Locate the cell with the specified text and output its (x, y) center coordinate. 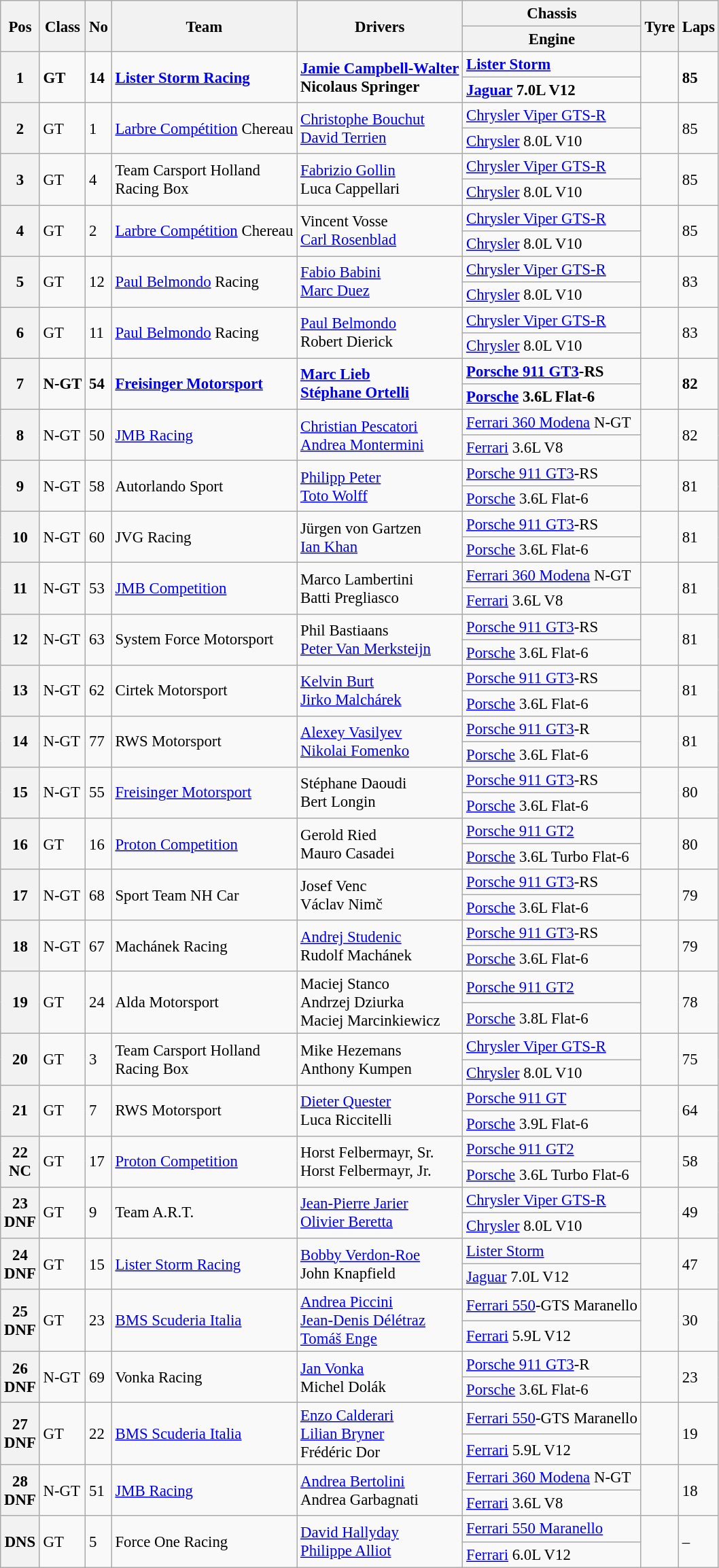
Stéphane Daoudi Bert Longin (380, 792)
Gerold Ried Mauro Casadei (380, 844)
8 (20, 435)
Andrej Studenic Rudolf Machánek (380, 946)
53 (99, 589)
Philipp Peter Toto Wolff (380, 487)
Team (204, 26)
Tyre (659, 26)
Enzo Calderari Lilian Bryner Frédéric Dor (380, 1434)
24DNF (20, 1264)
25DNF (20, 1321)
Marco Lambertini Batti Pregliasco (380, 589)
Alda Motorsport (204, 1003)
Josef Venc Václav Nimč (380, 894)
20 (20, 1059)
Force One Racing (204, 1541)
Vonka Racing (204, 1377)
22NC (20, 1161)
Laps (699, 26)
51 (99, 1490)
49 (699, 1213)
Porsche 911 GT (552, 1098)
JVG Racing (204, 537)
Machánek Racing (204, 946)
Porsche 3.8L Flat-6 (552, 1018)
Andrea Bertolini Andrea Garbagnati (380, 1490)
No (99, 26)
22 (99, 1434)
Jan Vonka Michel Dolák (380, 1377)
28DNF (20, 1490)
Engine (552, 39)
50 (99, 435)
21 (20, 1111)
Horst Felbermayr, Sr. Horst Felbermayr, Jr. (380, 1161)
Jamie Campbell-Walter Nicolaus Springer (380, 77)
JMB Competition (204, 589)
78 (699, 1003)
Autorlando Sport (204, 487)
27DNF (20, 1434)
6 (20, 333)
64 (699, 1111)
Maciej Stanco Andrzej Dziurka Maciej Marcinkiewicz (380, 1003)
Fabio Babini Marc Duez (380, 281)
Cirtek Motorsport (204, 691)
– (699, 1541)
Ferrari 550 Maranello (552, 1529)
Drivers (380, 26)
Christian Pescatori Andrea Montermini (380, 435)
Christophe Bouchut David Terrien (380, 128)
68 (99, 894)
Kelvin Burt Jirko Malchárek (380, 691)
Andrea Piccini Jean-Denis Délétraz Tomáš Enge (380, 1321)
Bobby Verdon-Roe John Knapfield (380, 1264)
63 (99, 639)
Marc Lieb Stéphane Ortelli (380, 383)
47 (699, 1264)
23DNF (20, 1213)
10 (20, 537)
Ferrari 6.0L V12 (552, 1554)
54 (99, 383)
DNS (20, 1541)
Phil Bastiaans Peter Van Merksteijn (380, 639)
62 (99, 691)
Chassis (552, 14)
Vincent Vosse Carl Rosenblad (380, 231)
Jürgen von Gartzen Ian Khan (380, 537)
System Force Motorsport (204, 639)
Porsche 3.9L Flat-6 (552, 1123)
Class (63, 26)
13 (20, 691)
Team A.R.T. (204, 1213)
30 (699, 1321)
60 (99, 537)
75 (699, 1059)
77 (99, 742)
Sport Team NH Car (204, 894)
67 (99, 946)
Fabrizio Gollin Luca Cappellari (380, 179)
55 (99, 792)
Dieter Quester Luca Riccitelli (380, 1111)
69 (99, 1377)
David Hallyday Philippe Alliot (380, 1541)
24 (99, 1003)
Pos (20, 26)
Mike Hezemans Anthony Kumpen (380, 1059)
Jean-Pierre Jarier Olivier Beretta (380, 1213)
26DNF (20, 1377)
Alexey Vasilyev Nikolai Fomenko (380, 742)
Paul Belmondo Robert Dierick (380, 333)
